Output the [x, y] coordinate of the center of the cell containing the given text.  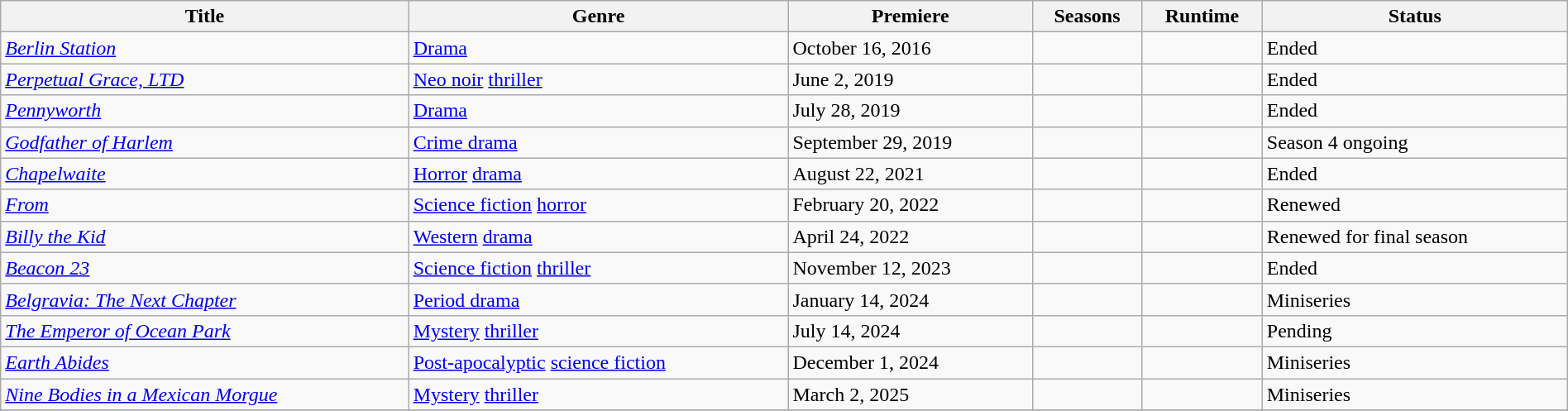
July 28, 2019 [911, 111]
Post-apocalyptic science fiction [599, 362]
From [205, 205]
July 14, 2024 [911, 331]
Seasons [1087, 17]
Title [205, 17]
Pennyworth [205, 111]
February 20, 2022 [911, 205]
Billy the Kid [205, 237]
September 29, 2019 [911, 142]
Berlin Station [205, 48]
Genre [599, 17]
Beacon 23 [205, 268]
Science fiction horror [599, 205]
The Emperor of Ocean Park [205, 331]
Status [1414, 17]
April 24, 2022 [911, 237]
August 22, 2021 [911, 174]
Runtime [1202, 17]
Crime drama [599, 142]
Perpetual Grace, LTD [205, 79]
Premiere [911, 17]
Belgravia: The Next Chapter [205, 299]
Nine Bodies in a Mexican Morgue [205, 394]
Period drama [599, 299]
November 12, 2023 [911, 268]
Renewed [1414, 205]
Science fiction thriller [599, 268]
January 14, 2024 [911, 299]
Renewed for final season [1414, 237]
Western drama [599, 237]
Pending [1414, 331]
Chapelwaite [205, 174]
Season 4 ongoing [1414, 142]
Earth Abides [205, 362]
December 1, 2024 [911, 362]
Neo noir thriller [599, 79]
June 2, 2019 [911, 79]
Godfather of Harlem [205, 142]
March 2, 2025 [911, 394]
October 16, 2016 [911, 48]
Horror drama [599, 174]
